Provide the (X, Y) coordinate of the cell's center where the given text is located.  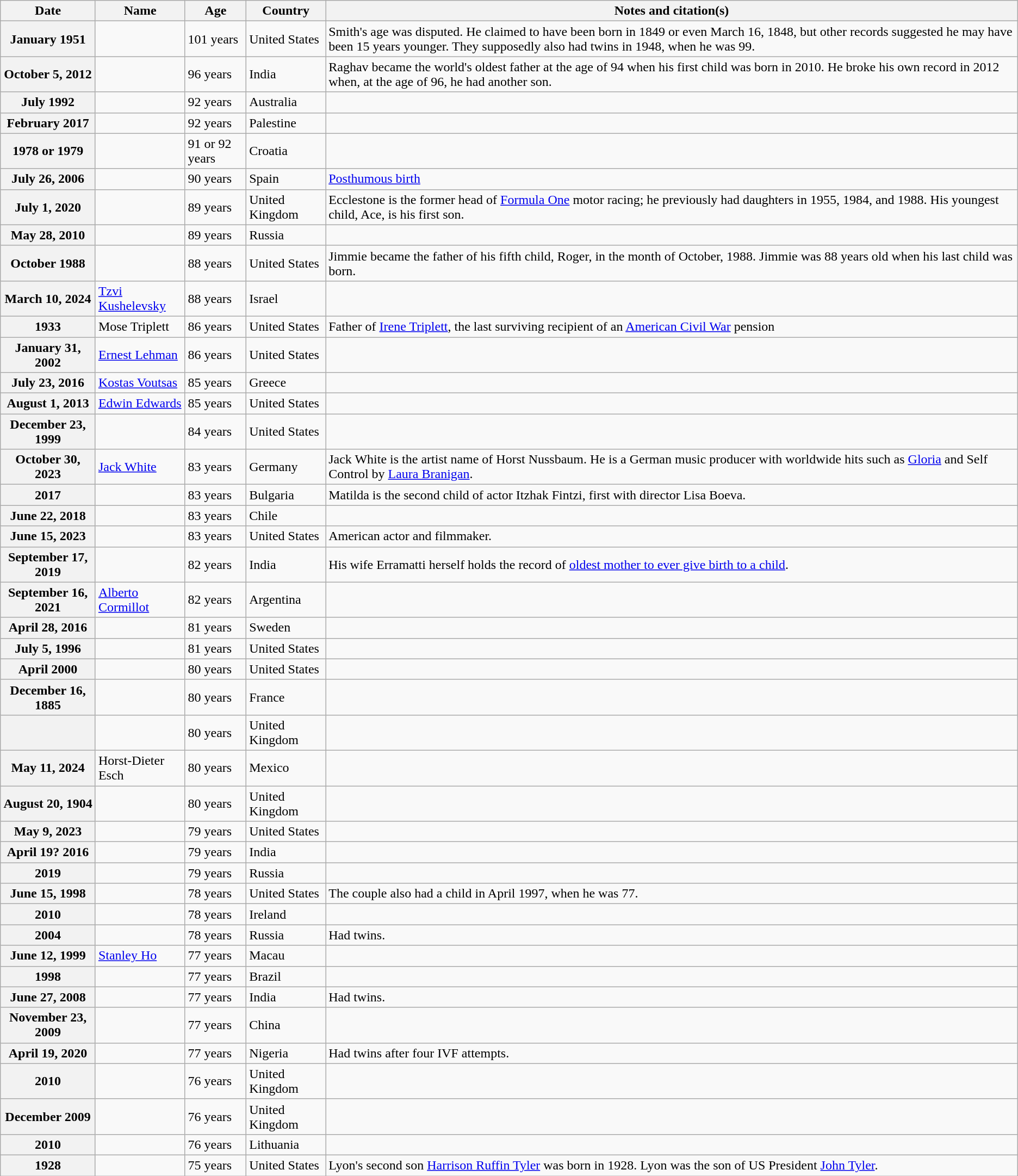
April 19? 2016 (48, 852)
Posthumous birth (672, 179)
1978 or 1979 (48, 151)
China (286, 1025)
June 22, 2018 (48, 516)
Father of Irene Triplett, the last surviving recipient of an American Civil War pension (672, 326)
1928 (48, 1165)
Argentina (286, 599)
Edwin Edwards (140, 404)
Greece (286, 383)
84 years (215, 432)
Brazil (286, 976)
February 2017 (48, 123)
Lithuania (286, 1144)
September 16, 2021 (48, 599)
Stanley Ho (140, 956)
Nigeria (286, 1053)
Kostas Voutsas (140, 383)
75 years (215, 1165)
August 1, 2013 (48, 404)
December 16, 1885 (48, 697)
His wife Erramatti herself holds the record of oldest mother to ever give birth to a child. (672, 565)
2019 (48, 873)
December 2009 (48, 1116)
October 30, 2023 (48, 467)
June 15, 1998 (48, 894)
Jimmie became the father of his fifth child, Roger, in the month of October, 1988. Jimmie was 88 years old when his last child was born. (672, 263)
Macau (286, 956)
American actor and filmmaker. (672, 536)
June 12, 1999 (48, 956)
2017 (48, 495)
January 1951 (48, 39)
91 or 92 years (215, 151)
July 1, 2020 (48, 207)
Spain (286, 179)
Tzvi Kushelevsky (140, 298)
Alberto Cormillot (140, 599)
Lyon's second son Harrison Ruffin Tyler was born in 1928. Lyon was the son of US President John Tyler. (672, 1165)
Mexico (286, 768)
Germany (286, 467)
2004 (48, 935)
September 17, 2019 (48, 565)
1998 (48, 976)
Palestine (286, 123)
August 20, 1904 (48, 803)
Age (215, 11)
April 2000 (48, 669)
Country (286, 11)
October 5, 2012 (48, 74)
Israel (286, 298)
Date (48, 11)
May 11, 2024 (48, 768)
The couple also had a child in April 1997, when he was 77. (672, 894)
Name (140, 11)
France (286, 697)
July 1992 (48, 102)
November 23, 2009 (48, 1025)
April 28, 2016 (48, 628)
Chile (286, 516)
April 19, 2020 (48, 1053)
December 23, 1999 (48, 432)
Jack White (140, 467)
July 5, 1996 (48, 648)
Notes and citation(s) (672, 11)
Jack White is the artist name of Horst Nussbaum. He is a German music producer with worldwide hits such as Gloria and Self Control by Laura Branigan. (672, 467)
90 years (215, 179)
January 31, 2002 (48, 355)
Croatia (286, 151)
1933 (48, 326)
Mose Triplett (140, 326)
March 10, 2024 (48, 298)
Ernest Lehman (140, 355)
October 1988 (48, 263)
Ireland (286, 914)
Australia (286, 102)
Horst-Dieter Esch (140, 768)
June 15, 2023 (48, 536)
Bulgaria (286, 495)
101 years (215, 39)
96 years (215, 74)
July 23, 2016 (48, 383)
Had twins after four IVF attempts. (672, 1053)
May 28, 2010 (48, 235)
May 9, 2023 (48, 832)
Matilda is the second child of actor Itzhak Fintzi, first with director Lisa Boeva. (672, 495)
July 26, 2006 (48, 179)
June 27, 2008 (48, 997)
Sweden (286, 628)
